Identify which cell holds the provided text, then report its [X, Y] central coordinate. 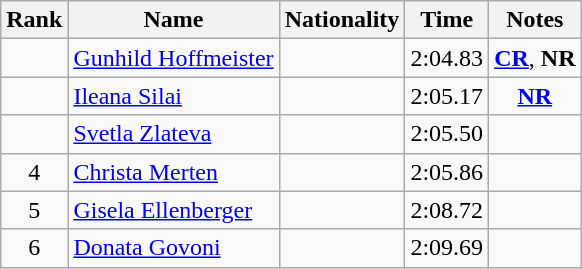
5 [34, 210]
Donata Govoni [174, 248]
Rank [34, 20]
Svetla Zlateva [174, 134]
Gunhild Hoffmeister [174, 58]
2:09.69 [447, 248]
Ileana Silai [174, 96]
2:04.83 [447, 58]
Gisela Ellenberger [174, 210]
Name [174, 20]
2:05.86 [447, 172]
Christa Merten [174, 172]
CR, NR [535, 58]
NR [535, 96]
6 [34, 248]
4 [34, 172]
Notes [535, 20]
2:05.17 [447, 96]
2:05.50 [447, 134]
Nationality [342, 20]
2:08.72 [447, 210]
Time [447, 20]
